Pinpoint the cell where the given text exists, returning its [x, y] midpoint coordinate. 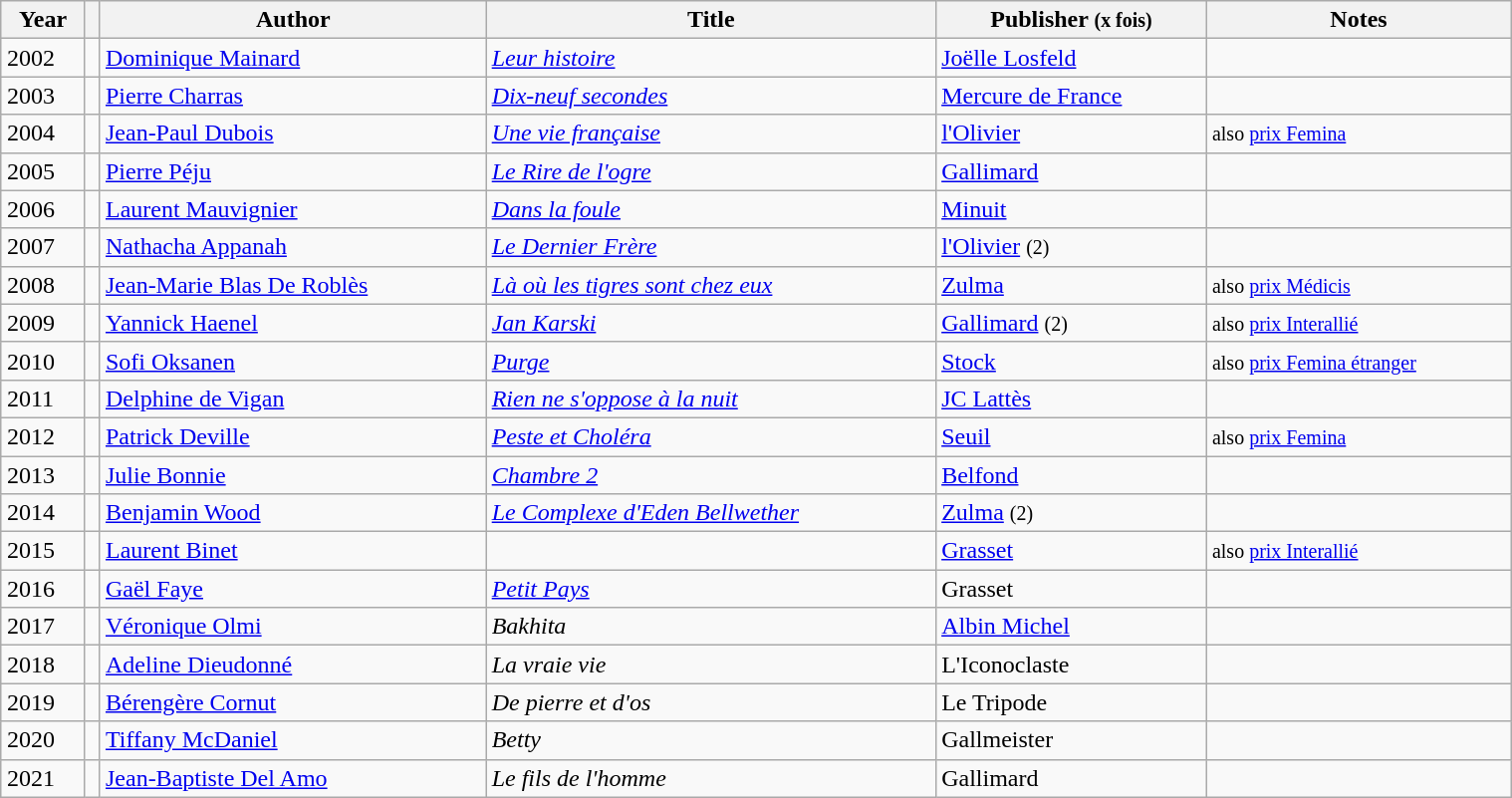
Bakhita [711, 627]
Mercure de France [1072, 96]
l'Olivier (2) [1072, 247]
Rien ne s'oppose à la nuit [711, 399]
Delphine de Vigan [293, 399]
Gallimard (2) [1072, 323]
2014 [42, 513]
Le Dernier Frère [711, 247]
2015 [42, 551]
Sofi Oksanen [293, 361]
Minuit [1072, 209]
Véronique Olmi [293, 627]
Year [42, 20]
Nathacha Appanah [293, 247]
Notes [1359, 20]
Title [711, 20]
2021 [42, 778]
2002 [42, 58]
l'Olivier [1072, 133]
Le fils de l'homme [711, 778]
2012 [42, 436]
Une vie française [711, 133]
2008 [42, 285]
Seuil [1072, 436]
Chambre 2 [711, 475]
2020 [42, 740]
also prix Femina étranger [1359, 361]
Pierre Péju [293, 171]
Dix-neuf secondes [711, 96]
Belfond [1072, 475]
2011 [42, 399]
Benjamin Wood [293, 513]
Pierre Charras [293, 96]
2003 [42, 96]
L'Iconoclaste [1072, 665]
Dans la foule [711, 209]
2017 [42, 627]
Betty [711, 740]
De pierre et d'os [711, 702]
Le Tripode [1072, 702]
2019 [42, 702]
2004 [42, 133]
Author [293, 20]
Adeline Dieudonné [293, 665]
Peste et Choléra [711, 436]
Purge [711, 361]
Dominique Mainard [293, 58]
Jean-Paul Dubois [293, 133]
2016 [42, 589]
Le Rire de l'ogre [711, 171]
Zulma [1072, 285]
Zulma (2) [1072, 513]
2005 [42, 171]
Le Complexe d'Eden Bellwether [711, 513]
Jean-Marie Blas De Roblès [293, 285]
2018 [42, 665]
2010 [42, 361]
Petit Pays [711, 589]
Gaël Faye [293, 589]
also prix Médicis [1359, 285]
2009 [42, 323]
Jean-Baptiste Del Amo [293, 778]
Laurent Binet [293, 551]
Jan Karski [711, 323]
2007 [42, 247]
JC Lattès [1072, 399]
2006 [42, 209]
Patrick Deville [293, 436]
Albin Michel [1072, 627]
La vraie vie [711, 665]
Gallmeister [1072, 740]
Laurent Mauvignier [293, 209]
Stock [1072, 361]
Joëlle Losfeld [1072, 58]
Publisher (x fois) [1072, 20]
Tiffany McDaniel [293, 740]
2013 [42, 475]
Yannick Haenel [293, 323]
Bérengère Cornut [293, 702]
Là où les tigres sont chez eux [711, 285]
Leur histoire [711, 58]
Julie Bonnie [293, 475]
